Identify which cell holds the provided text, then report its [x, y] central coordinate. 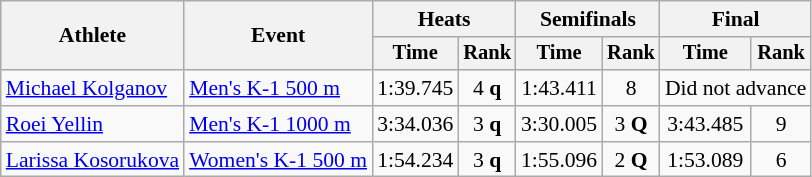
1:39.745 [415, 88]
3:34.036 [415, 124]
3 q [487, 124]
Did not advance [736, 88]
Michael Kolganov [92, 88]
Event [278, 36]
3:30.005 [559, 124]
Heats [444, 19]
Semifinals [588, 19]
8 [631, 88]
3:43.485 [706, 124]
Men's K-1 1000 m [278, 124]
Athlete [92, 36]
Roei Yellin [92, 124]
Final [736, 19]
Men's K-1 500 m [278, 88]
4 q [487, 88]
3 Q [631, 124]
1:43.411 [559, 88]
9 [782, 124]
